Identify which cell holds the provided text, then report its [X, Y] central coordinate. 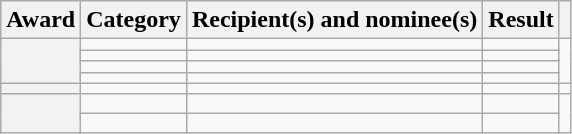
Award [41, 20]
Recipient(s) and nominee(s) [334, 20]
Result [521, 20]
Category [134, 20]
